Return [x, y] of the center of cell containing provided text 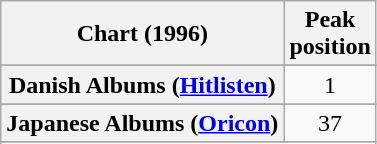
1 [330, 85]
Peakposition [330, 34]
Japanese Albums (Oricon) [142, 123]
37 [330, 123]
Chart (1996) [142, 34]
Danish Albums (Hitlisten) [142, 85]
